Return (X, Y) of the center of cell containing provided text 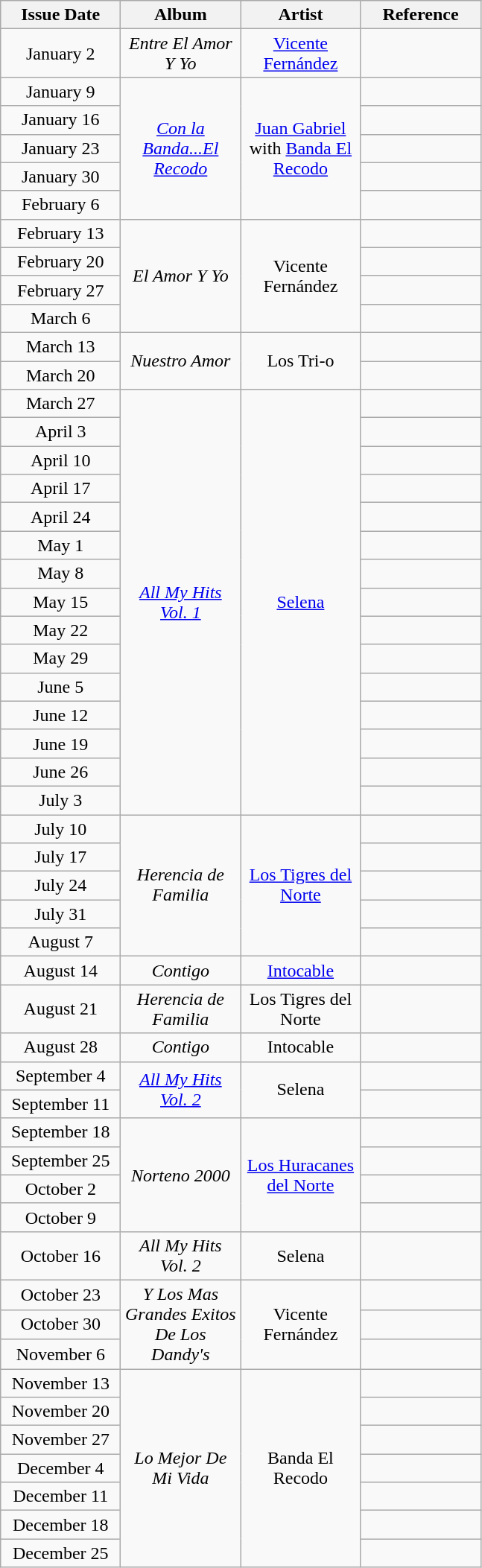
Con la Banda...El Recodo (180, 148)
Reference (420, 15)
June 19 (61, 743)
July 24 (61, 886)
January 30 (61, 177)
August 14 (61, 971)
Juan Gabriel with Banda El Recodo (301, 148)
May 1 (61, 545)
November 20 (61, 1412)
December 11 (61, 1496)
February 13 (61, 233)
October 30 (61, 1324)
September 25 (61, 1161)
April 10 (61, 460)
September 11 (61, 1104)
October 23 (61, 1295)
January 2 (61, 54)
October 16 (61, 1256)
August 7 (61, 942)
Banda El Recodo (301, 1468)
Artist (301, 15)
January 9 (61, 92)
March 13 (61, 346)
Nuestro Amor (180, 361)
All My Hits Vol. 1 (180, 602)
El Amor Y Yo (180, 276)
December 4 (61, 1468)
November 27 (61, 1440)
October 9 (61, 1217)
March 6 (61, 318)
Issue Date (61, 15)
February 6 (61, 205)
January 16 (61, 120)
September 4 (61, 1076)
April 3 (61, 432)
Norteno 2000 (180, 1175)
May 22 (61, 630)
Y Los Mas Grandes Exitos De Los Dandy's (180, 1324)
March 20 (61, 375)
September 18 (61, 1132)
July 3 (61, 800)
May 8 (61, 574)
July 10 (61, 829)
April 24 (61, 517)
May 15 (61, 602)
November 6 (61, 1354)
Los Tri-o (301, 361)
March 27 (61, 404)
November 13 (61, 1383)
December 18 (61, 1525)
Entre El Amor Y Yo (180, 54)
April 17 (61, 489)
June 12 (61, 715)
February 20 (61, 261)
Lo Mejor De Mi Vida (180, 1468)
July 31 (61, 914)
October 2 (61, 1189)
June 5 (61, 687)
December 25 (61, 1553)
August 28 (61, 1047)
Album (180, 15)
July 17 (61, 857)
June 26 (61, 772)
January 23 (61, 148)
August 21 (61, 1009)
Los Huracanes del Norte (301, 1175)
February 27 (61, 290)
May 29 (61, 658)
